For the text-containing cell, return its midpoint in (X, Y) coordinate format. 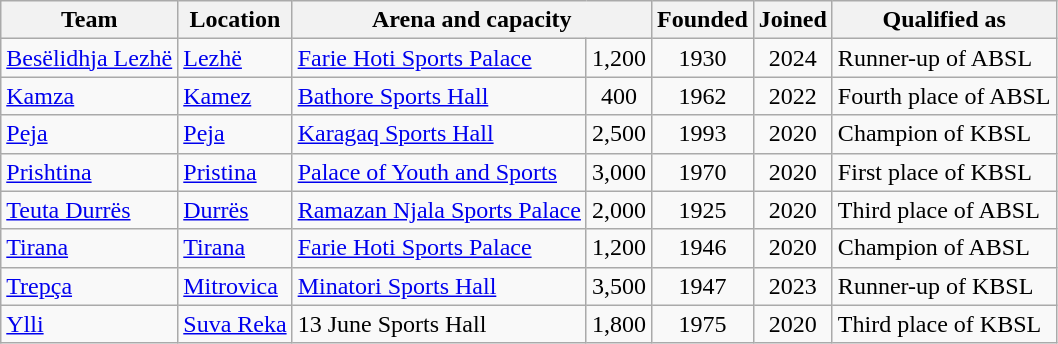
1930 (702, 58)
Champion of ABSL (944, 248)
Bathore Sports Hall (439, 96)
Ramazan Njala Sports Palace (439, 210)
Pristina (235, 172)
3,000 (618, 172)
Champion of KBSL (944, 134)
Runner-up of ABSL (944, 58)
Qualified as (944, 20)
Kamez (235, 96)
Founded (702, 20)
Lezhë (235, 58)
1925 (702, 210)
Arena and capacity (472, 20)
1962 (702, 96)
Joined (792, 20)
2,000 (618, 210)
13 June Sports Hall (439, 324)
Fourth place of ABSL (944, 96)
Runner-up of KBSL (944, 286)
1946 (702, 248)
1993 (702, 134)
Suva Reka (235, 324)
Team (90, 20)
Third place of KBSL (944, 324)
Prishtina (90, 172)
Karagaq Sports Hall (439, 134)
Besëlidhja Lezhë (90, 58)
Trepça (90, 286)
Ylli (90, 324)
First place of KBSL (944, 172)
2,500 (618, 134)
2022 (792, 96)
Durrës (235, 210)
1970 (702, 172)
Minatori Sports Hall (439, 286)
1975 (702, 324)
1947 (702, 286)
2023 (792, 286)
Location (235, 20)
Mitrovica (235, 286)
3,500 (618, 286)
Kamza (90, 96)
Teuta Durrës (90, 210)
Palace of Youth and Sports (439, 172)
Third place of ABSL (944, 210)
1,800 (618, 324)
400 (618, 96)
2024 (792, 58)
